Detect which cell encompasses the target text, then output its [X, Y] center coordinate. 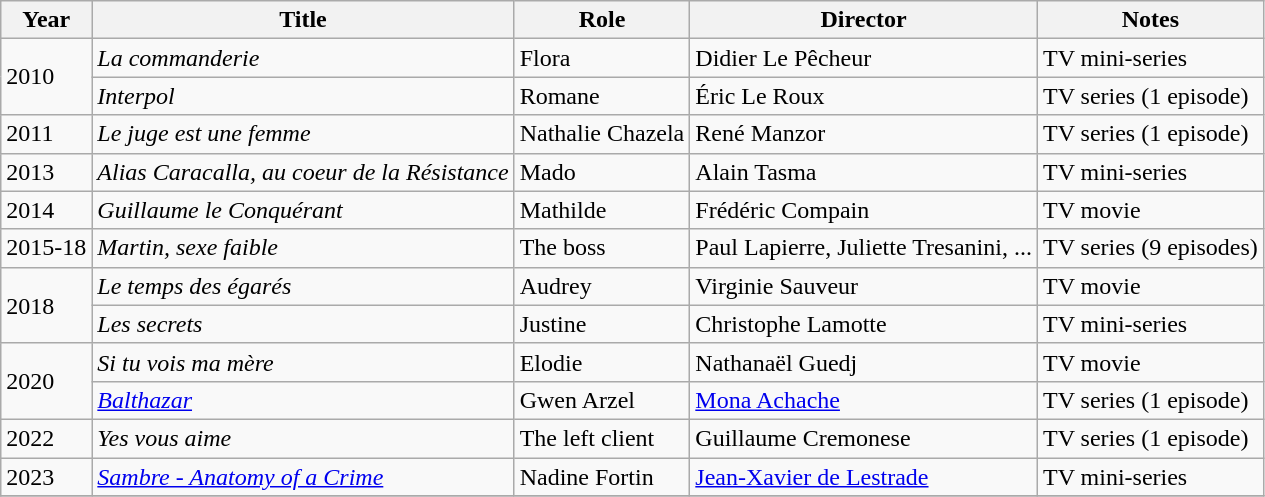
The boss [602, 248]
Nathalie Chazela [602, 134]
Sambre - Anatomy of a Crime [303, 477]
Yes vous aime [303, 438]
2011 [46, 134]
Alain Tasma [864, 172]
Si tu vois ma mère [303, 362]
Balthazar [303, 400]
Virginie Sauveur [864, 286]
Nadine Fortin [602, 477]
Mado [602, 172]
Frédéric Compain [864, 210]
Audrey [602, 286]
TV series (9 episodes) [1150, 248]
Alias Caracalla, au coeur de la Résistance [303, 172]
Le temps des égarés [303, 286]
2014 [46, 210]
Elodie [602, 362]
Romane [602, 96]
2022 [46, 438]
Les secrets [303, 324]
Guillaume le Conquérant [303, 210]
2010 [46, 77]
2020 [46, 381]
Mathilde [602, 210]
Role [602, 20]
2018 [46, 305]
Mona Achache [864, 400]
2013 [46, 172]
Christophe Lamotte [864, 324]
Interpol [303, 96]
Year [46, 20]
La commanderie [303, 58]
Justine [602, 324]
Nathanaël Guedj [864, 362]
2023 [46, 477]
Éric Le Roux [864, 96]
Gwen Arzel [602, 400]
Didier Le Pêcheur [864, 58]
Notes [1150, 20]
Guillaume Cremonese [864, 438]
René Manzor [864, 134]
2015-18 [46, 248]
Martin, sexe faible [303, 248]
Paul Lapierre, Juliette Tresanini, ... [864, 248]
Jean-Xavier de Lestrade [864, 477]
Flora [602, 58]
Director [864, 20]
The left client [602, 438]
Le juge est une femme [303, 134]
Title [303, 20]
